Search for the cell housing the specified text and yield its [x, y] center coordinate. 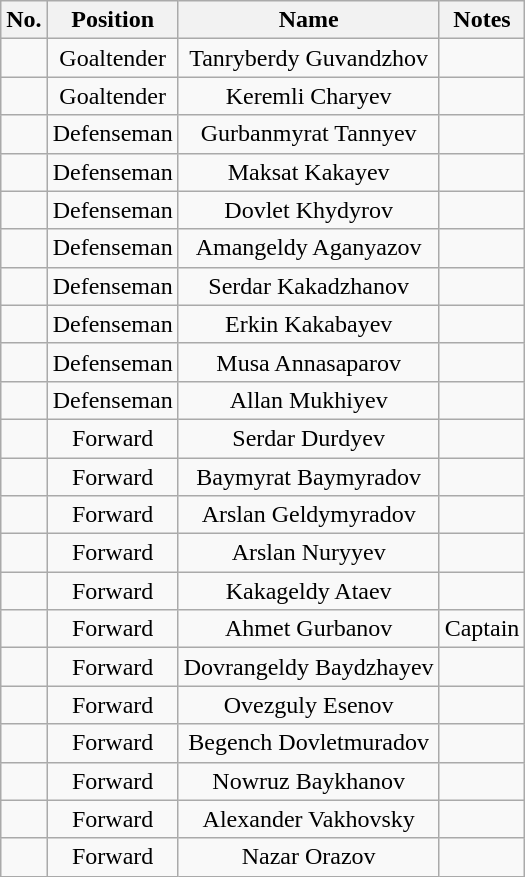
Maksat Kakayev [308, 172]
Gurbanmyrat Tannyev [308, 134]
Arslan Geldymyradov [308, 515]
Ovezguly Esenov [308, 705]
Position [112, 20]
Notes [482, 20]
Dovrangeldy Baydzhayev [308, 667]
Kakageldy Ataev [308, 591]
Dovlet Khydyrov [308, 210]
Keremli Charyev [308, 96]
Serdar Kakadzhanov [308, 286]
Ahmet Gurbanov [308, 629]
Alexander Vakhovsky [308, 819]
Erkin Kakabayev [308, 324]
No. [24, 20]
Nowruz Baykhanov [308, 781]
Amangeldy Aganyazov [308, 248]
Captain [482, 629]
Allan Mukhiyev [308, 400]
Musa Annasaparov [308, 362]
Name [308, 20]
Nazar Orazov [308, 857]
Serdar Durdyev [308, 438]
Baymyrat Baymyradov [308, 477]
Begench Dovletmuradov [308, 743]
Arslan Nuryyev [308, 553]
Tanryberdy Guvandzhov [308, 58]
